Extract the (x, y) coordinate from the center of the cell holding the provided text.  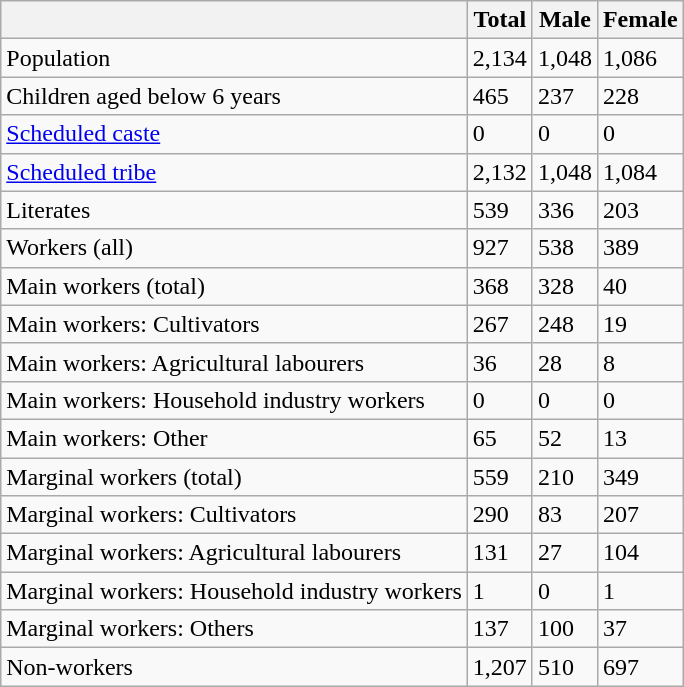
Marginal workers: Household industry workers (234, 591)
368 (500, 286)
37 (640, 629)
336 (564, 210)
237 (564, 96)
Literates (234, 210)
349 (640, 477)
Marginal workers: Agricultural labourers (234, 553)
137 (500, 629)
28 (564, 362)
538 (564, 248)
Population (234, 58)
1,086 (640, 58)
Total (500, 20)
Male (564, 20)
Workers (all) (234, 248)
13 (640, 438)
Female (640, 20)
Main workers (total) (234, 286)
Main workers: Other (234, 438)
2,134 (500, 58)
52 (564, 438)
2,132 (500, 172)
Marginal workers: Others (234, 629)
Main workers: Household industry workers (234, 400)
131 (500, 553)
927 (500, 248)
1,084 (640, 172)
465 (500, 96)
100 (564, 629)
8 (640, 362)
207 (640, 515)
697 (640, 667)
19 (640, 324)
65 (500, 438)
559 (500, 477)
510 (564, 667)
389 (640, 248)
1,207 (500, 667)
104 (640, 553)
36 (500, 362)
Scheduled tribe (234, 172)
Marginal workers (total) (234, 477)
27 (564, 553)
Marginal workers: Cultivators (234, 515)
Children aged below 6 years (234, 96)
Scheduled caste (234, 134)
539 (500, 210)
203 (640, 210)
83 (564, 515)
Main workers: Cultivators (234, 324)
267 (500, 324)
Main workers: Agricultural labourers (234, 362)
Non-workers (234, 667)
210 (564, 477)
228 (640, 96)
290 (500, 515)
328 (564, 286)
248 (564, 324)
40 (640, 286)
